For the text-containing cell, return its midpoint in [X, Y] coordinate format. 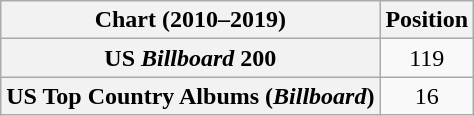
US Top Country Albums (Billboard) [190, 96]
16 [427, 96]
Position [427, 20]
US Billboard 200 [190, 58]
119 [427, 58]
Chart (2010–2019) [190, 20]
